Search for the cell housing the specified text and yield its [x, y] center coordinate. 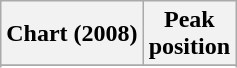
Chart (2008) [72, 34]
Peakposition [189, 34]
